For the text-containing cell, return its midpoint in [x, y] coordinate format. 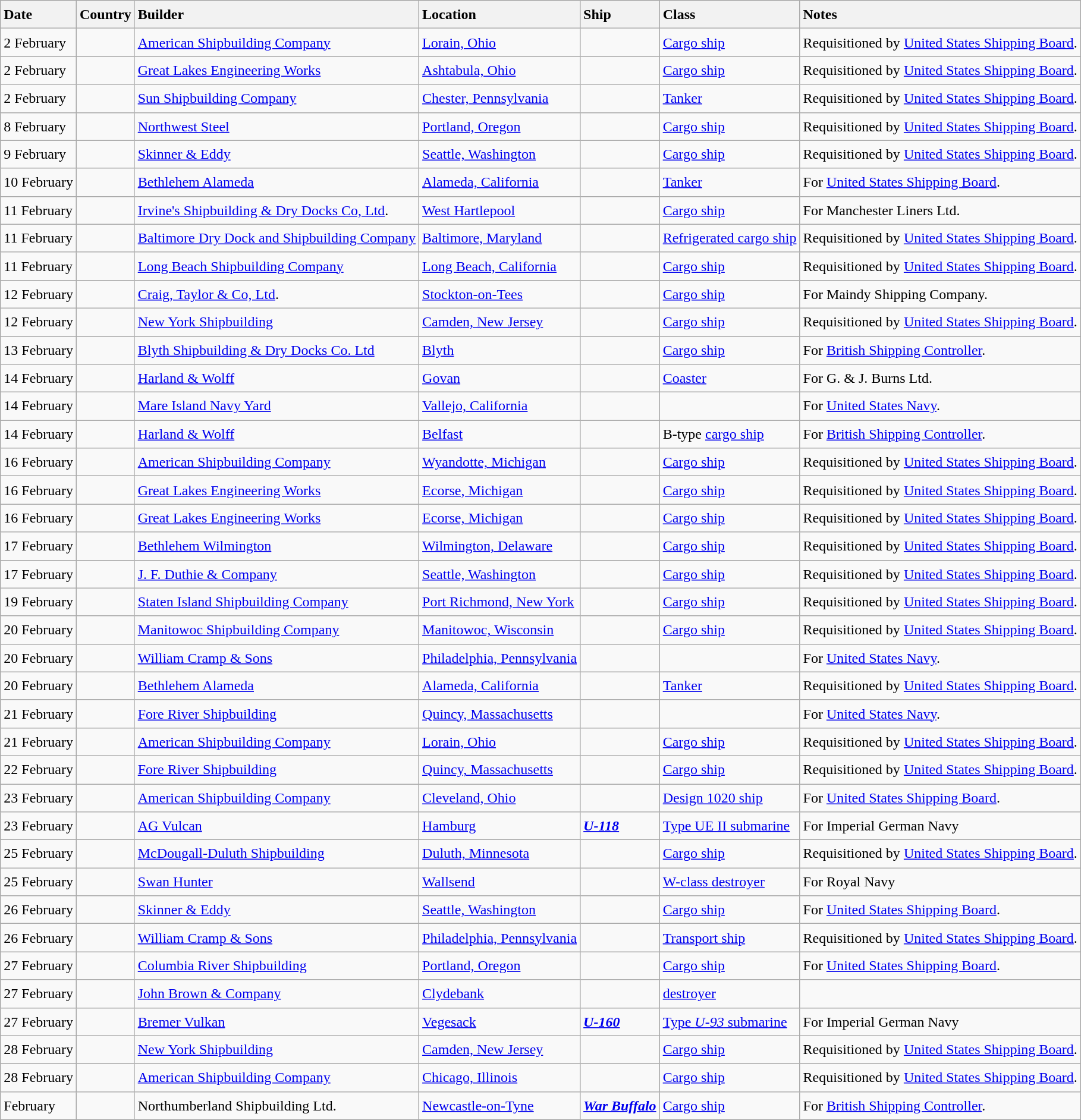
W-class destroyer [730, 882]
9 February [39, 155]
Bremer Vulkan [276, 1021]
Columbia River Shipbuilding [276, 965]
Port Richmond, New York [499, 602]
10 February [39, 182]
Sun Shipbuilding Company [276, 99]
Belfast [499, 434]
Stockton-on-Tees [499, 294]
B-type cargo ship [730, 434]
AG Vulcan [276, 826]
Location [499, 14]
Swan Hunter [276, 882]
Staten Island Shipbuilding Company [276, 602]
Chicago, Illinois [499, 1077]
Baltimore, Maryland [499, 238]
J. F. Duthie & Company [276, 574]
Blyth [499, 351]
Transport ship [730, 938]
Craig, Taylor & Co, Ltd. [276, 294]
Wyandotte, Michigan [499, 463]
Builder [276, 14]
Ship [620, 14]
Type UE II submarine [730, 826]
Duluth, Minnesota [499, 854]
8 February [39, 126]
Hamburg [499, 826]
19 February [39, 602]
U-160 [620, 1021]
Refrigerated cargo ship [730, 238]
Irvine's Shipbuilding & Dry Docks Co, Ltd. [276, 210]
Ashtabula, Ohio [499, 70]
Bethlehem Wilmington [276, 546]
destroyer [730, 994]
Cleveland, Ohio [499, 798]
Notes [940, 14]
Vegesack [499, 1021]
Manitowoc, Wisconsin [499, 630]
McDougall-Duluth Shipbuilding [276, 854]
Wilmington, Delaware [499, 546]
Manitowoc Shipbuilding Company [276, 630]
Northumberland Shipbuilding Ltd. [276, 1106]
Coaster [730, 378]
For Maindy Shipping Company. [940, 294]
U-118 [620, 826]
Blyth Shipbuilding & Dry Docks Co. Ltd [276, 351]
West Hartlepool [499, 210]
For G. & J. Burns Ltd. [940, 378]
John Brown & Company [276, 994]
For Royal Navy [940, 882]
Date [39, 14]
Clydebank [499, 994]
Class [730, 14]
Wallsend [499, 882]
Long Beach, California [499, 266]
Chester, Pennsylvania [499, 99]
February [39, 1106]
Govan [499, 378]
Vallejo, California [499, 407]
Type U-93 submarine [730, 1021]
Design 1020 ship [730, 798]
Newcastle-on-Tyne [499, 1106]
Mare Island Navy Yard [276, 407]
War Buffalo [620, 1106]
Baltimore Dry Dock and Shipbuilding Company [276, 238]
Long Beach Shipbuilding Company [276, 266]
For Manchester Liners Ltd. [940, 210]
22 February [39, 769]
13 February [39, 351]
Northwest Steel [276, 126]
Country [105, 14]
